Pinpoint the cell where the given text exists, returning its (X, Y) midpoint coordinate. 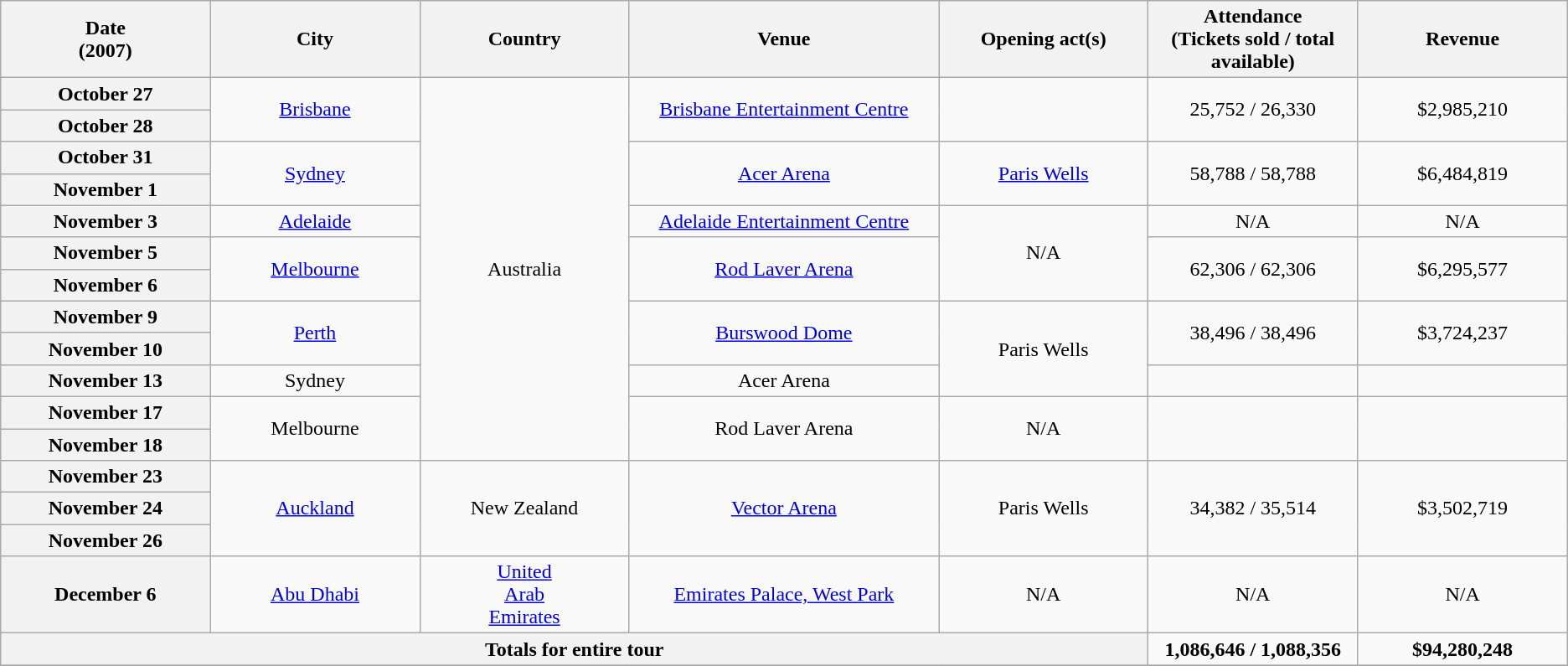
Revenue (1462, 39)
October 31 (106, 157)
34,382 / 35,514 (1253, 509)
$2,985,210 (1462, 110)
November 24 (106, 509)
62,306 / 62,306 (1253, 269)
Emirates Palace, West Park (784, 595)
Brisbane Entertainment Centre (784, 110)
November 18 (106, 445)
Brisbane (315, 110)
December 6 (106, 595)
November 10 (106, 348)
Vector Arena (784, 509)
Attendance(Tickets sold / total available) (1253, 39)
38,496 / 38,496 (1253, 333)
November 13 (106, 380)
November 3 (106, 221)
October 27 (106, 94)
58,788 / 58,788 (1253, 173)
Burswood Dome (784, 333)
Australia (524, 270)
October 28 (106, 126)
November 5 (106, 253)
November 26 (106, 540)
$3,502,719 (1462, 509)
Auckland (315, 509)
$6,484,819 (1462, 173)
November 6 (106, 285)
1,086,646 / 1,088,356 (1253, 649)
November 17 (106, 412)
$94,280,248 (1462, 649)
25,752 / 26,330 (1253, 110)
November 23 (106, 477)
$6,295,577 (1462, 269)
Abu Dhabi (315, 595)
November 1 (106, 189)
Adelaide (315, 221)
UnitedArabEmirates (524, 595)
Totals for entire tour (575, 649)
$3,724,237 (1462, 333)
Opening act(s) (1044, 39)
City (315, 39)
Perth (315, 333)
November 9 (106, 317)
Country (524, 39)
New Zealand (524, 509)
Venue (784, 39)
Date(2007) (106, 39)
Adelaide Entertainment Centre (784, 221)
